Determine the (x, y) coordinate at the center of the cell enclosing the given text.  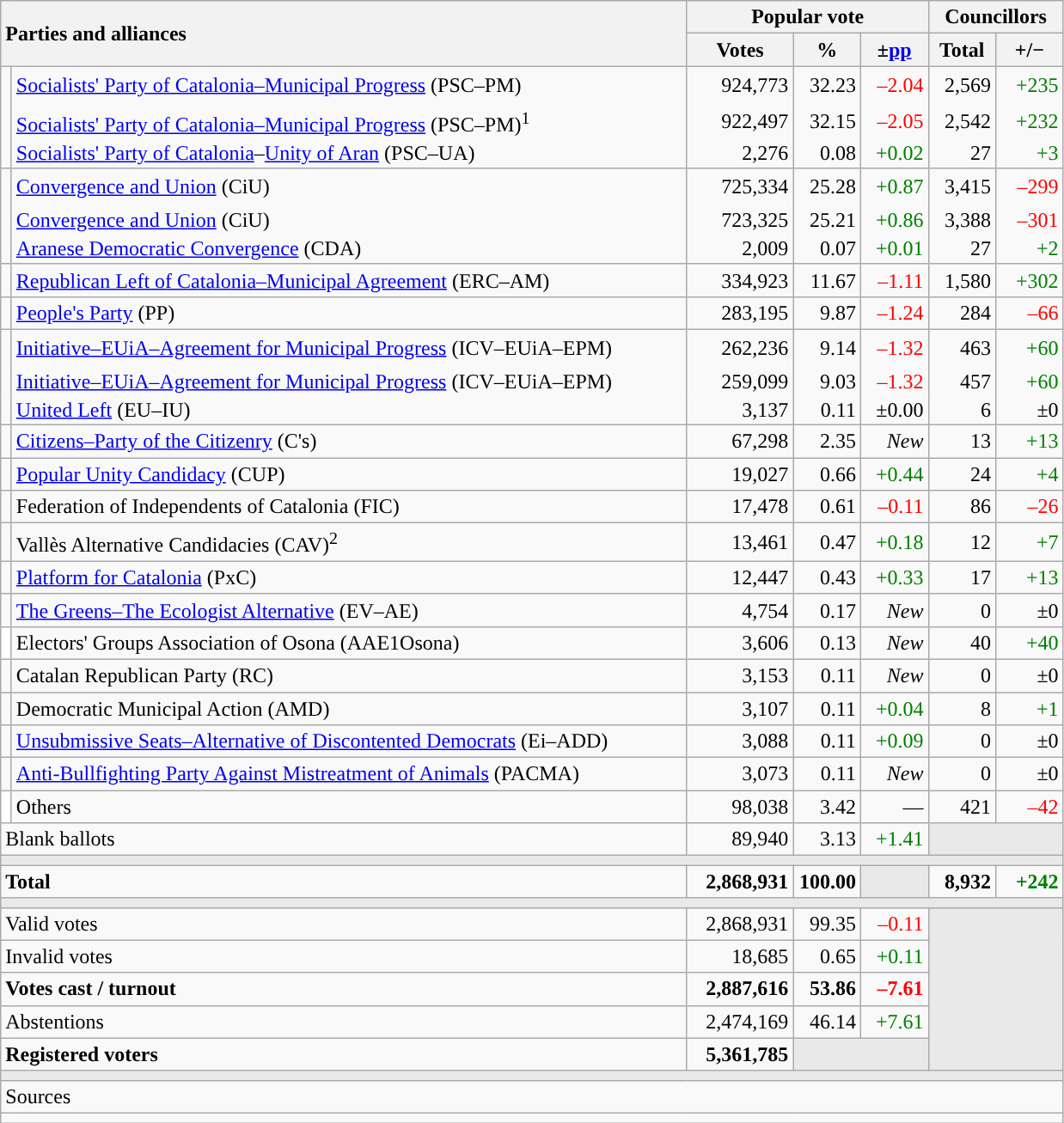
+0.11 (894, 956)
Vallès Alternative Candidacies (CAV)2 (349, 543)
United Left (EU–IU) (349, 410)
+232 (1030, 121)
+0.01 (894, 249)
0.17 (827, 610)
People's Party (PP) (349, 313)
40 (963, 643)
Socialists' Party of Catalonia–Municipal Progress (PSC–PM) (349, 84)
Valid votes (344, 924)
±0.00 (894, 410)
+242 (1030, 882)
32.15 (827, 121)
Unsubmissive Seats–Alternative of Discontented Democrats (Ei–ADD) (349, 742)
2,276 (740, 154)
Popular Unity Candidacy (CUP) (349, 474)
3,107 (740, 709)
25.28 (827, 187)
457 (963, 381)
+0.87 (894, 187)
3,415 (963, 187)
98,038 (740, 807)
6 (963, 410)
0.65 (827, 956)
Blank ballots (344, 839)
+4 (1030, 474)
3.13 (827, 839)
8,932 (963, 882)
–301 (1030, 220)
–2.04 (894, 84)
9.87 (827, 313)
11.67 (827, 280)
5,361,785 (740, 1054)
3,137 (740, 410)
+0.86 (894, 220)
100.00 (827, 882)
725,334 (740, 187)
67,298 (740, 442)
— (894, 807)
Socialists' Party of Catalonia–Municipal Progress (PSC–PM)1 (349, 121)
+7 (1030, 543)
3,088 (740, 742)
17,478 (740, 507)
+7.61 (894, 1022)
–42 (1030, 807)
3,606 (740, 643)
Sources (532, 1096)
Councillors (995, 17)
17 (963, 577)
12,447 (740, 577)
–1.24 (894, 313)
–26 (1030, 507)
53.86 (827, 989)
+302 (1030, 280)
+0.02 (894, 154)
32.23 (827, 84)
Others (349, 807)
18,685 (740, 956)
0.47 (827, 543)
The Greens–The Ecologist Alternative (EV–AE) (349, 610)
Parties and alliances (344, 34)
421 (963, 807)
Citizens–Party of the Citizenry (C's) (349, 442)
–1.11 (894, 280)
12 (963, 543)
0.61 (827, 507)
86 (963, 507)
–299 (1030, 187)
0.08 (827, 154)
924,773 (740, 84)
Anti-Bullfighting Party Against Mistreatment of Animals (PACMA) (349, 774)
Platform for Catalonia (PxC) (349, 577)
+0.09 (894, 742)
334,923 (740, 280)
% (827, 50)
3,153 (740, 675)
+0.04 (894, 709)
9.03 (827, 381)
0.13 (827, 643)
262,236 (740, 347)
Republican Left of Catalonia–Municipal Agreement (ERC–AM) (349, 280)
2,009 (740, 249)
+/− (1030, 50)
+1 (1030, 709)
99.35 (827, 924)
723,325 (740, 220)
Abstentions (344, 1022)
13,461 (740, 543)
+235 (1030, 84)
9.14 (827, 347)
–7.61 (894, 989)
3.42 (827, 807)
463 (963, 347)
Popular vote (808, 17)
0.07 (827, 249)
0.66 (827, 474)
13 (963, 442)
283,195 (740, 313)
2,887,616 (740, 989)
2,542 (963, 121)
25.21 (827, 220)
1,580 (963, 280)
89,940 (740, 839)
259,099 (740, 381)
Aranese Democratic Convergence (CDA) (349, 249)
Federation of Independents of Catalonia (FIC) (349, 507)
3,388 (963, 220)
2.35 (827, 442)
Votes cast / turnout (344, 989)
–2.05 (894, 121)
46.14 (827, 1022)
+2 (1030, 249)
Socialists' Party of Catalonia–Unity of Aran (PSC–UA) (349, 154)
Registered voters (344, 1054)
284 (963, 313)
Invalid votes (344, 956)
2,474,169 (740, 1022)
–66 (1030, 313)
Votes (740, 50)
+1.41 (894, 839)
8 (963, 709)
+3 (1030, 154)
922,497 (740, 121)
+0.18 (894, 543)
24 (963, 474)
Democratic Municipal Action (AMD) (349, 709)
19,027 (740, 474)
4,754 (740, 610)
Electors' Groups Association of Osona (AAE1Osona) (349, 643)
0.43 (827, 577)
3,073 (740, 774)
+40 (1030, 643)
Catalan Republican Party (RC) (349, 675)
+0.44 (894, 474)
±pp (894, 50)
+0.33 (894, 577)
2,569 (963, 84)
